Locate the cell with the specified text and output its [x, y] center coordinate. 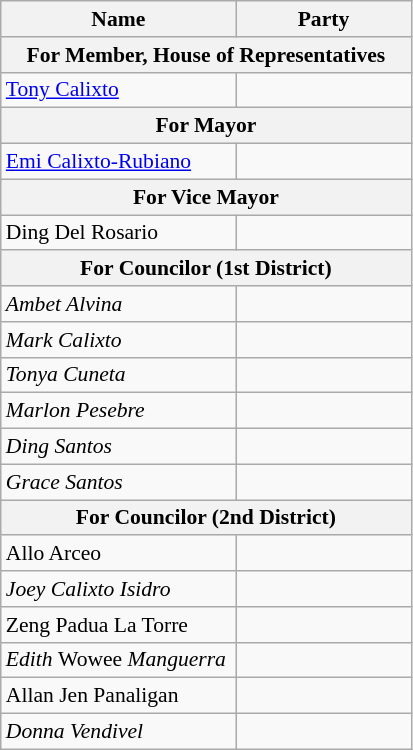
Ding Santos [118, 447]
Name [118, 19]
For Councilor (1st District) [206, 269]
For Councilor (2nd District) [206, 518]
For Mayor [206, 126]
Mark Calixto [118, 340]
Allo Arceo [118, 554]
Tonya Cuneta [118, 375]
Party [324, 19]
Tony Calixto [118, 90]
Marlon Pesebre [118, 411]
Emi Calixto-Rubiano [118, 162]
Zeng Padua La Torre [118, 625]
Allan Jen Panaligan [118, 696]
Donna Vendivel [118, 732]
Joey Calixto Isidro [118, 589]
For Member, House of Representatives [206, 55]
Grace Santos [118, 482]
Edith Wowee Manguerra [118, 660]
Ding Del Rosario [118, 233]
For Vice Mayor [206, 197]
Ambet Alvina [118, 304]
